Identify which cell holds the provided text, then report its (x, y) central coordinate. 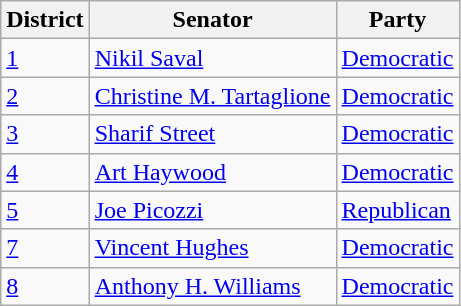
Art Haywood (212, 172)
3 (45, 134)
4 (45, 172)
Vincent Hughes (212, 248)
Sharif Street (212, 134)
Anthony H. Williams (212, 286)
8 (45, 286)
Republican (398, 210)
2 (45, 96)
Party (398, 20)
5 (45, 210)
Christine M. Tartaglione (212, 96)
Joe Picozzi (212, 210)
District (45, 20)
Nikil Saval (212, 58)
7 (45, 248)
1 (45, 58)
Senator (212, 20)
